For the text-containing cell, return its midpoint in (x, y) coordinate format. 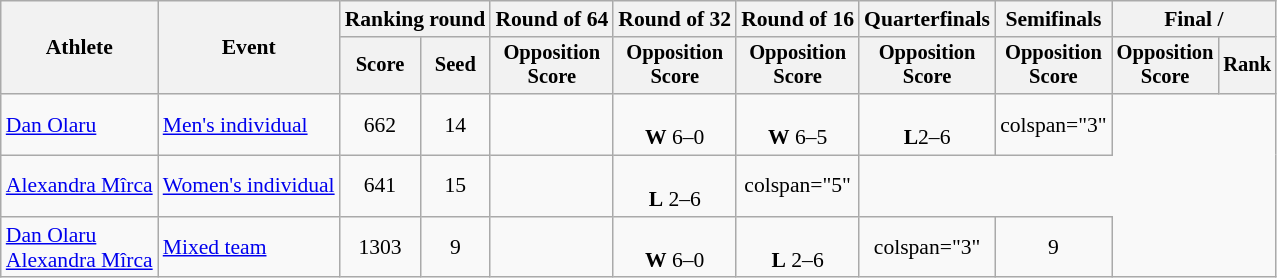
Event (249, 48)
W 6–5 (798, 124)
Round of 32 (674, 19)
Score (380, 66)
641 (380, 186)
14 (455, 124)
Women's individual (249, 186)
662 (380, 124)
Round of 64 (552, 19)
Semifinals (1054, 19)
Alexandra Mîrca (80, 186)
Mixed team (249, 248)
Athlete (80, 48)
15 (455, 186)
Round of 16 (798, 19)
1303 (380, 248)
Men's individual (249, 124)
Quarterfinals (927, 19)
Seed (455, 66)
Rank (1247, 66)
Ranking round (416, 19)
Final / (1194, 19)
colspan="5" (798, 186)
Dan OlaruAlexandra Mîrca (80, 248)
Dan Olaru (80, 124)
L2–6 (927, 124)
